For the text-containing cell, return its midpoint in (X, Y) coordinate format. 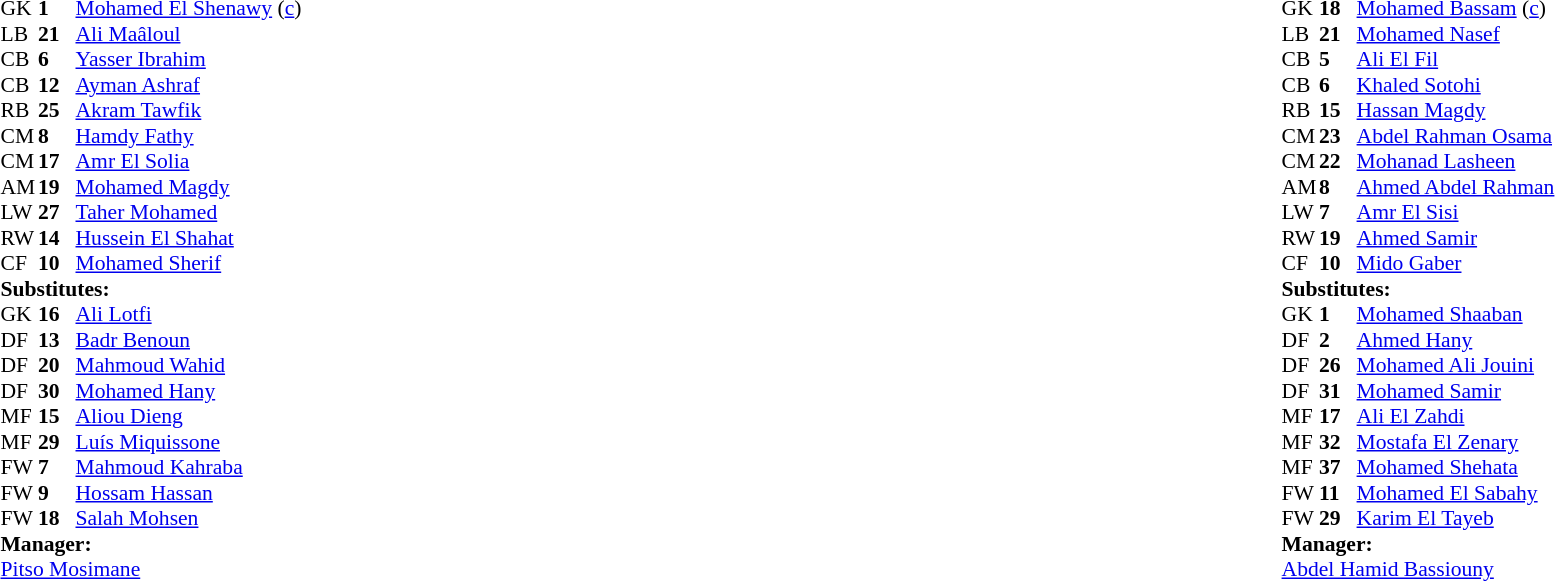
9 (57, 493)
Amr El Solia (189, 161)
Mohamed Magdy (189, 187)
Khaled Sotohi (1456, 85)
Luís Miquissone (189, 442)
26 (1338, 365)
Mohanad Lasheen (1456, 161)
14 (57, 238)
5 (1338, 59)
Hassan Magdy (1456, 111)
Hamdy Fathy (189, 136)
Mohamed Nasef (1456, 34)
Yasser Ibrahim (189, 59)
Taher Mohamed (189, 213)
Badr Benoun (189, 340)
23 (1338, 136)
1 (1338, 315)
Mohamed Hany (189, 391)
Hussein El Shahat (189, 238)
Mahmoud Kahraba (189, 467)
Mido Gaber (1456, 263)
Akram Tawfik (189, 111)
Ali El Zahdi (1456, 417)
Mohamed Samir (1456, 391)
Ahmed Abdel Rahman (1456, 187)
Karim El Tayeb (1456, 519)
Ahmed Hany (1456, 340)
Mohamed Sherif (189, 263)
31 (1338, 391)
Ahmed Samir (1456, 238)
12 (57, 85)
2 (1338, 340)
16 (57, 315)
Ayman Ashraf (189, 85)
Mohamed Ali Jouini (1456, 365)
25 (57, 111)
32 (1338, 442)
Mohamed El Sabahy (1456, 493)
Hossam Hassan (189, 493)
30 (57, 391)
Ali Lotfi (189, 315)
Ali Maâloul (189, 34)
Mohamed Shaaban (1456, 315)
Mahmoud Wahid (189, 365)
13 (57, 340)
Aliou Dieng (189, 417)
22 (1338, 161)
11 (1338, 493)
37 (1338, 467)
Ali El Fil (1456, 59)
Amr El Sisi (1456, 213)
18 (57, 519)
Mohamed Shehata (1456, 467)
Abdel Rahman Osama (1456, 136)
20 (57, 365)
Salah Mohsen (189, 519)
Mostafa El Zenary (1456, 442)
27 (57, 213)
